Find where the given text appears and provide that cell's center as [x, y] coordinate. 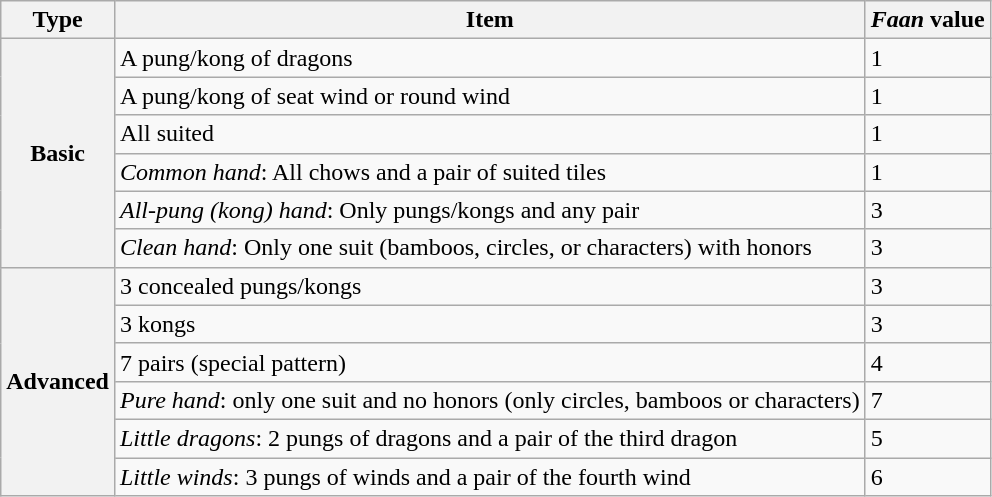
Type [58, 20]
3 concealed pungs/kongs [490, 286]
A pung/kong of dragons [490, 58]
7 pairs (special pattern) [490, 362]
All suited [490, 134]
Basic [58, 153]
Item [490, 20]
6 [928, 477]
Common hand: All chows and a pair of suited tiles [490, 172]
3 kongs [490, 324]
Little dragons: 2 pungs of dragons and a pair of the third dragon [490, 438]
Clean hand: Only one suit (bamboos, circles, or characters) with honors [490, 248]
Advanced [58, 381]
Little winds: 3 pungs of winds and a pair of the fourth wind [490, 477]
All-pung (kong) hand: Only pungs/kongs and any pair [490, 210]
4 [928, 362]
Pure hand: only one suit and no honors (only circles, bamboos or characters) [490, 400]
A pung/kong of seat wind or round wind [490, 96]
5 [928, 438]
Faan value [928, 20]
7 [928, 400]
